Pinpoint the cell where the given text exists, returning its [X, Y] midpoint coordinate. 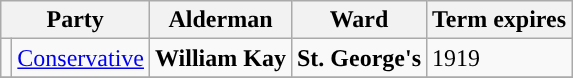
Party [76, 20]
Conservative [81, 58]
St. George's [358, 58]
Alderman [221, 20]
Ward [358, 20]
William Kay [221, 58]
1919 [500, 58]
Term expires [500, 20]
